Provide the (X, Y) coordinate of the cell's center where the given text is located.  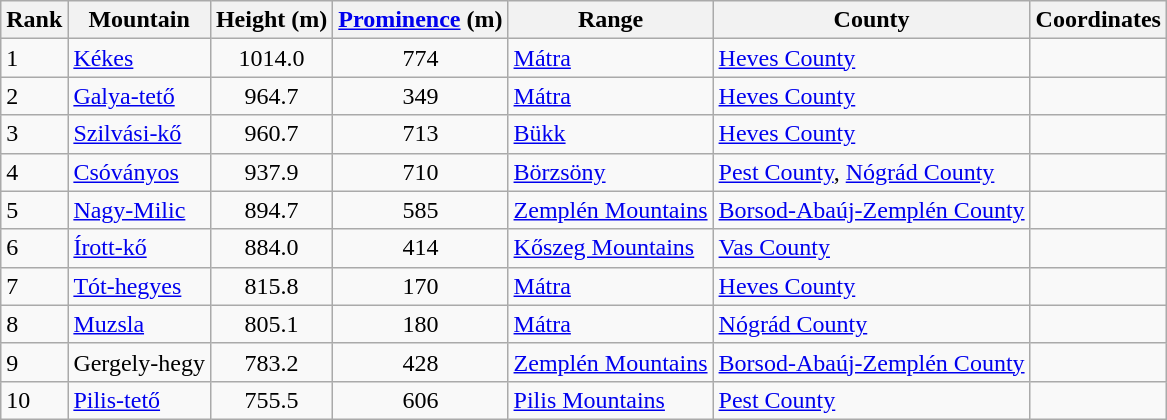
Pilis Mountains (610, 400)
7 (34, 286)
1 (34, 58)
774 (420, 58)
Kékes (140, 58)
710 (420, 172)
349 (420, 96)
1014.0 (271, 58)
9 (34, 362)
6 (34, 248)
County (872, 20)
8 (34, 324)
Tót-hegyes (140, 286)
5 (34, 210)
Vas County (872, 248)
960.7 (271, 134)
805.1 (271, 324)
Csóványos (140, 172)
884.0 (271, 248)
10 (34, 400)
Gergely-hegy (140, 362)
4 (34, 172)
Bükk (610, 134)
Coordinates (1098, 20)
815.8 (271, 286)
428 (420, 362)
755.5 (271, 400)
3 (34, 134)
585 (420, 210)
2 (34, 96)
Nógrád County (872, 324)
783.2 (271, 362)
180 (420, 324)
894.7 (271, 210)
170 (420, 286)
606 (420, 400)
Muzsla (140, 324)
Kőszeg Mountains (610, 248)
Prominence (m) (420, 20)
Pilis-tető (140, 400)
Galya-tető (140, 96)
Börzsöny (610, 172)
964.7 (271, 96)
Nagy-Milic (140, 210)
414 (420, 248)
713 (420, 134)
Height (m) (271, 20)
Pest County, Nógrád County (872, 172)
Írott-kő (140, 248)
Mountain (140, 20)
Range (610, 20)
Szilvási-kő (140, 134)
Pest County (872, 400)
Rank (34, 20)
937.9 (271, 172)
